Return (x, y) of the center of cell containing provided text 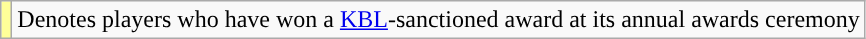
Denotes players who have won a KBL-sanctioned award at its annual awards ceremony (438, 20)
